Determine the [x, y] coordinate at the center of the cell enclosing the given text.  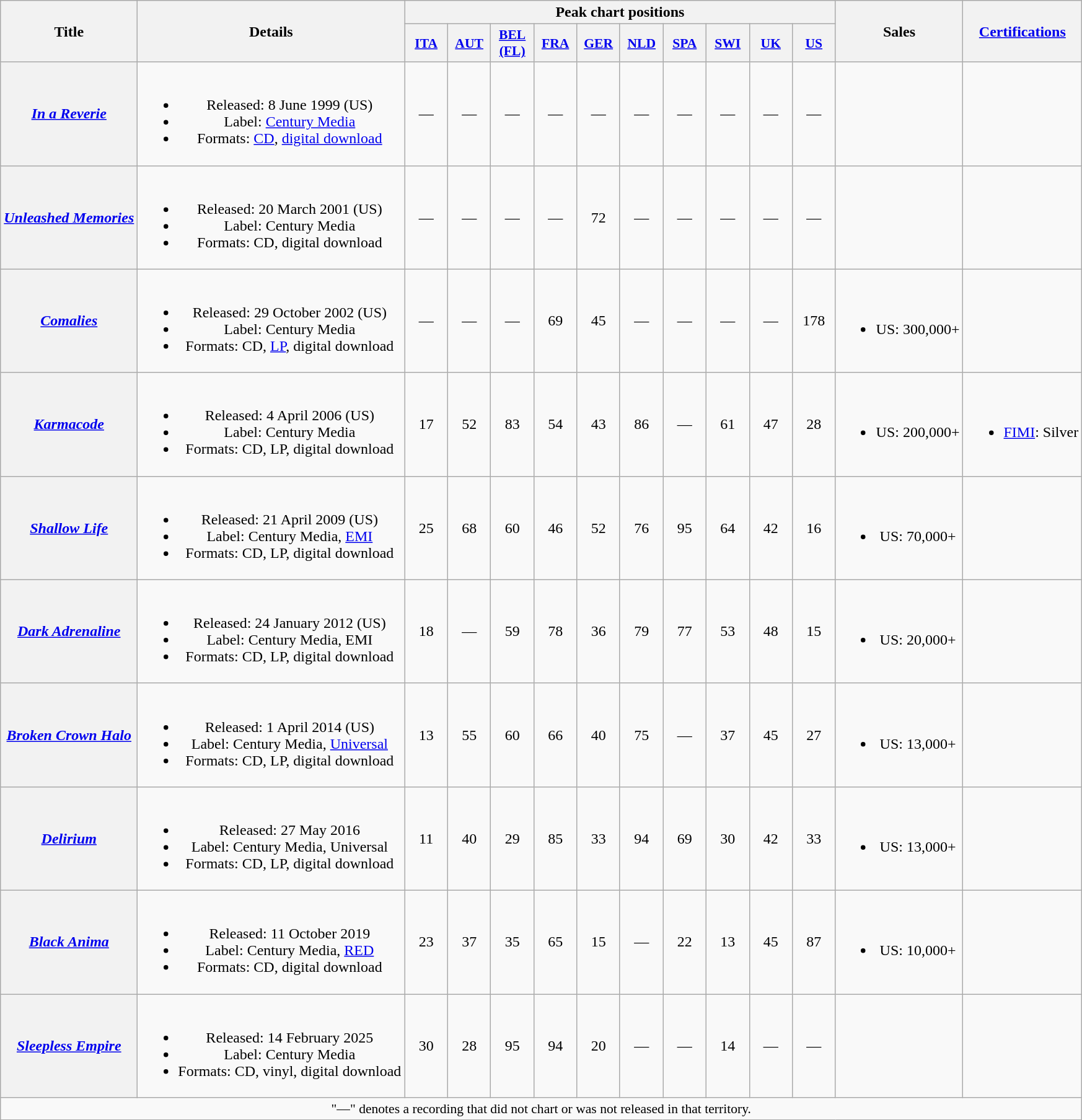
US: 70,000+ [899, 528]
54 [555, 424]
25 [426, 528]
18 [426, 631]
Released: 4 April 2006 (US)Label: Century MediaFormats: CD, LP, digital download [271, 424]
Comalies [69, 321]
75 [641, 735]
SWI [728, 43]
17 [426, 424]
Black Anima [69, 942]
Released: 8 June 1999 (US)Label: Century MediaFormats: CD, digital download [271, 114]
Released: 11 October 2019Label: Century Media, REDFormats: CD, digital download [271, 942]
Released: 1 April 2014 (US)Label: Century Media, UniversalFormats: CD, LP, digital download [271, 735]
Broken Crown Halo [69, 735]
20 [599, 1046]
22 [685, 942]
16 [814, 528]
65 [555, 942]
64 [728, 528]
Shallow Life [69, 528]
ITA [426, 43]
US [814, 43]
36 [599, 631]
Released: 27 May 2016Label: Century Media, UniversalFormats: CD, LP, digital download [271, 838]
AUT [469, 43]
85 [555, 838]
27 [814, 735]
47 [771, 424]
Karmacode [69, 424]
BEL(FL) [512, 43]
35 [512, 942]
23 [426, 942]
US: 300,000+ [899, 321]
46 [555, 528]
78 [555, 631]
Sales [899, 31]
FRA [555, 43]
US: 10,000+ [899, 942]
Details [271, 31]
"—" denotes a recording that did not chart or was not released in that territory. [542, 1109]
72 [599, 217]
68 [469, 528]
53 [728, 631]
Title [69, 31]
178 [814, 321]
43 [599, 424]
Released: 24 January 2012 (US)Label: Century Media, EMIFormats: CD, LP, digital download [271, 631]
61 [728, 424]
Released: 21 April 2009 (US)Label: Century Media, EMIFormats: CD, LP, digital download [271, 528]
55 [469, 735]
79 [641, 631]
59 [512, 631]
Certifications [1023, 31]
Released: 20 March 2001 (US)Label: Century MediaFormats: CD, digital download [271, 217]
Delirium [69, 838]
US: 20,000+ [899, 631]
In a Reverie [69, 114]
86 [641, 424]
Unleashed Memories [69, 217]
FIMI: Silver [1023, 424]
Released: 14 February 2025Label: Century MediaFormats: CD, vinyl, digital download [271, 1046]
SPA [685, 43]
US: 200,000+ [899, 424]
66 [555, 735]
76 [641, 528]
NLD [641, 43]
48 [771, 631]
87 [814, 942]
77 [685, 631]
GER [599, 43]
29 [512, 838]
Dark Adrenaline [69, 631]
Peak chart positions [620, 12]
83 [512, 424]
Released: 29 October 2002 (US)Label: Century MediaFormats: CD, LP, digital download [271, 321]
Sleepless Empire [69, 1046]
14 [728, 1046]
11 [426, 838]
UK [771, 43]
